Pinpoint the cell where the given text exists, returning its (x, y) midpoint coordinate. 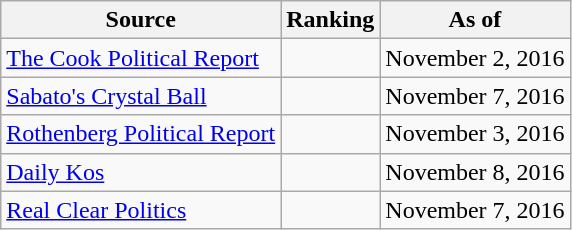
Ranking (330, 20)
November 3, 2016 (475, 134)
Sabato's Crystal Ball (141, 96)
Real Clear Politics (141, 210)
As of (475, 20)
November 2, 2016 (475, 58)
Source (141, 20)
Daily Kos (141, 172)
The Cook Political Report (141, 58)
Rothenberg Political Report (141, 134)
November 8, 2016 (475, 172)
